Extract the (x, y) coordinate from the center of the cell holding the provided text.  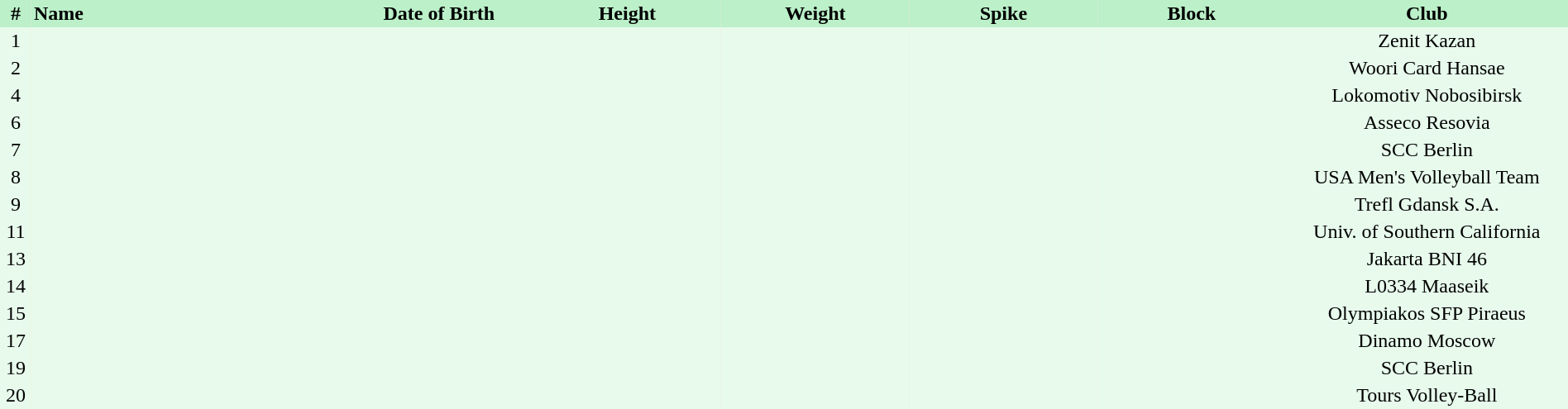
17 (16, 340)
13 (16, 259)
6 (16, 122)
Jakarta BNI 46 (1427, 259)
Woori Card Hansae (1427, 68)
Dinamo Moscow (1427, 340)
Tours Volley-Ball (1427, 395)
Olympiakos SFP Piraeus (1427, 314)
Block (1192, 13)
19 (16, 369)
Trefl Gdansk S.A. (1427, 205)
15 (16, 314)
Asseco Resovia (1427, 122)
Univ. of Southern California (1427, 231)
Spike (1004, 13)
7 (16, 150)
Zenit Kazan (1427, 41)
14 (16, 286)
USA Men's Volleyball Team (1427, 177)
Height (628, 13)
11 (16, 231)
L0334 Maaseik (1427, 286)
Date of Birth (439, 13)
4 (16, 96)
20 (16, 395)
8 (16, 177)
Club (1427, 13)
Name (189, 13)
Weight (815, 13)
Lokomotiv Nobosibirsk (1427, 96)
# (16, 13)
9 (16, 205)
2 (16, 68)
1 (16, 41)
